Extract the [x, y] coordinate from the center of the cell holding the provided text.  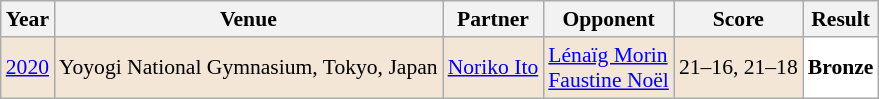
21–16, 21–18 [738, 68]
Opponent [608, 19]
Lénaïg Morin Faustine Noël [608, 68]
Bronze [841, 68]
Partner [494, 19]
Yoyogi National Gymnasium, Tokyo, Japan [248, 68]
2020 [28, 68]
Score [738, 19]
Year [28, 19]
Result [841, 19]
Venue [248, 19]
Noriko Ito [494, 68]
